Return [X, Y] of the center of cell containing provided text 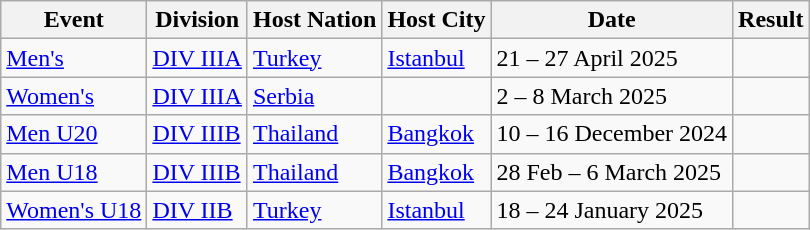
Division [198, 20]
Event [74, 20]
Men U18 [74, 172]
Host City [436, 20]
Serbia [314, 96]
Women's [74, 96]
Men's [74, 58]
Result [771, 20]
28 Feb – 6 March 2025 [612, 172]
Host Nation [314, 20]
Men U20 [74, 134]
2 – 8 March 2025 [612, 96]
DIV IIB [198, 210]
Women's U18 [74, 210]
10 – 16 December 2024 [612, 134]
21 – 27 April 2025 [612, 58]
18 – 24 January 2025 [612, 210]
Date [612, 20]
